Scan for the cell matching the given text and deliver its [X, Y] coordinate at center. 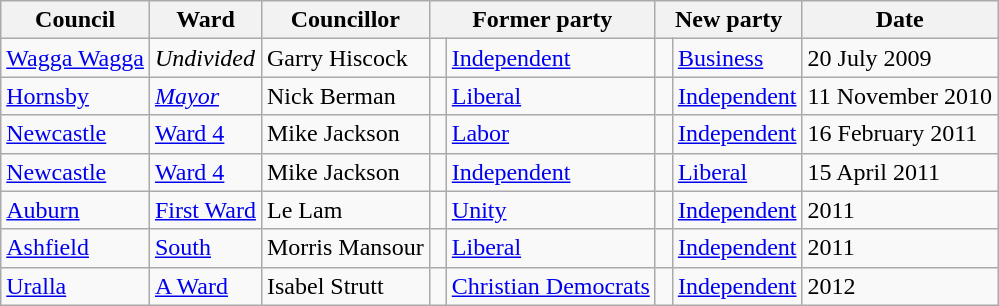
Undivided [205, 58]
New party [728, 20]
15 April 2011 [900, 172]
Ward [205, 20]
Le Lam [345, 210]
16 February 2011 [900, 134]
Councillor [345, 20]
20 July 2009 [900, 58]
Hornsby [76, 96]
Ashfield [76, 248]
South [205, 248]
Council [76, 20]
Date [900, 20]
Mayor [205, 96]
11 November 2010 [900, 96]
Labor [550, 134]
2012 [900, 286]
Former party [542, 20]
A Ward [205, 286]
Isabel Strutt [345, 286]
Morris Mansour [345, 248]
Auburn [76, 210]
First Ward [205, 210]
Garry Hiscock [345, 58]
Uralla [76, 286]
Nick Berman [345, 96]
Unity [550, 210]
Christian Democrats [550, 286]
Wagga Wagga [76, 58]
Business [737, 58]
